Capture the cell that displays the provided text and extract its (X, Y) central coordinate. 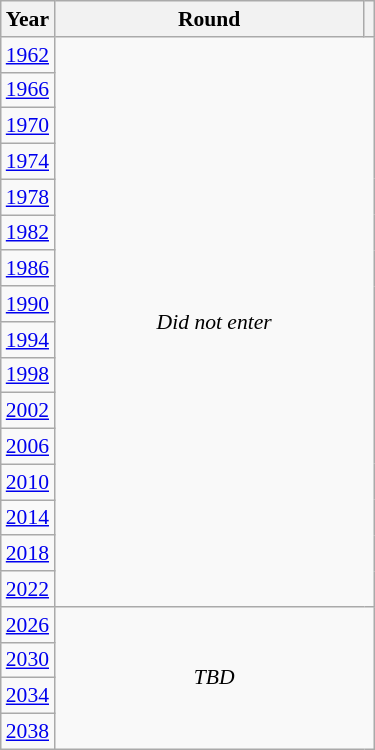
2018 (28, 554)
1994 (28, 340)
2034 (28, 696)
Round (209, 19)
2030 (28, 660)
1966 (28, 90)
TBD (214, 678)
1974 (28, 162)
2022 (28, 589)
Did not enter (214, 322)
2002 (28, 411)
1970 (28, 126)
2026 (28, 625)
2010 (28, 482)
2014 (28, 518)
1982 (28, 233)
2006 (28, 447)
1986 (28, 269)
1962 (28, 55)
1990 (28, 304)
1998 (28, 375)
2038 (28, 732)
Year (28, 19)
1978 (28, 197)
